For the text-containing cell, return its midpoint in [X, Y] coordinate format. 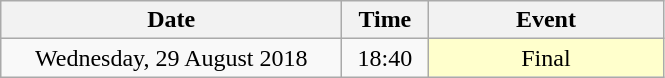
18:40 [385, 58]
Event [546, 20]
Time [385, 20]
Date [172, 20]
Final [546, 58]
Wednesday, 29 August 2018 [172, 58]
